Extract the [X, Y] coordinate from the center of the cell holding the provided text.  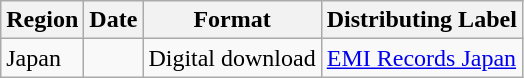
Date [114, 20]
Region [42, 20]
Digital download [232, 58]
Distributing Label [422, 20]
Japan [42, 58]
EMI Records Japan [422, 58]
Format [232, 20]
